Search for the cell housing the specified text and yield its (X, Y) center coordinate. 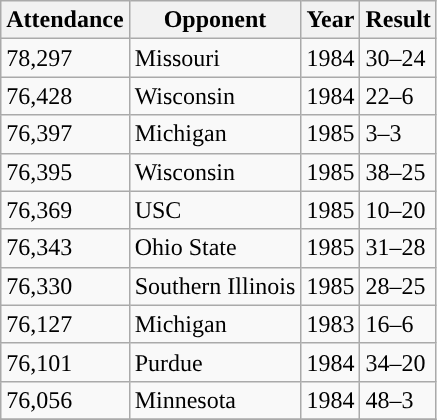
Year (330, 20)
10–20 (398, 210)
31–28 (398, 248)
22–6 (398, 96)
16–6 (398, 324)
3–3 (398, 134)
30–24 (398, 58)
48–3 (398, 400)
1983 (330, 324)
78,297 (65, 58)
76,330 (65, 286)
76,397 (65, 134)
Attendance (65, 20)
Purdue (215, 362)
USC (215, 210)
76,428 (65, 96)
Result (398, 20)
38–25 (398, 172)
76,101 (65, 362)
Missouri (215, 58)
76,369 (65, 210)
Southern Illinois (215, 286)
Minnesota (215, 400)
76,343 (65, 248)
34–20 (398, 362)
Ohio State (215, 248)
Opponent (215, 20)
76,127 (65, 324)
76,056 (65, 400)
76,395 (65, 172)
28–25 (398, 286)
